Pinpoint the cell where the given text exists, returning its [x, y] midpoint coordinate. 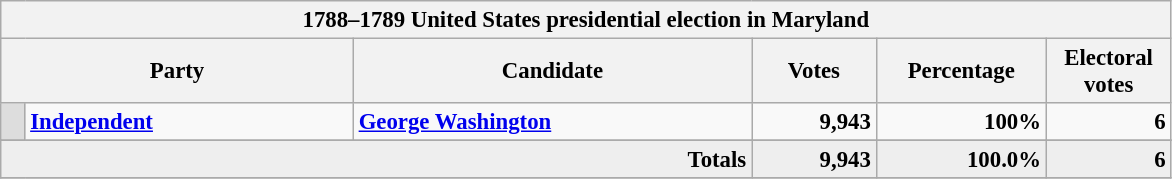
1788–1789 United States presidential election in Maryland [586, 20]
Candidate [552, 72]
100% [961, 122]
Independent [189, 122]
100.0% [961, 160]
Party [178, 72]
Totals [376, 160]
Votes [814, 72]
Percentage [961, 72]
Electoral votes [1108, 72]
George Washington [552, 122]
